Locate the cell with the specified text and output its (X, Y) center coordinate. 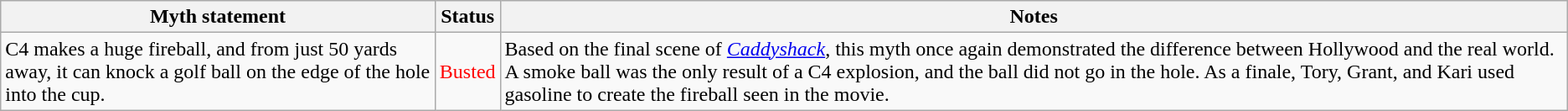
C4 makes a huge fireball, and from just 50 yards away, it can knock a golf ball on the edge of the hole into the cup. (218, 71)
Myth statement (218, 17)
Status (467, 17)
Notes (1034, 17)
Busted (467, 71)
